For the text-containing cell, return its midpoint in (x, y) coordinate format. 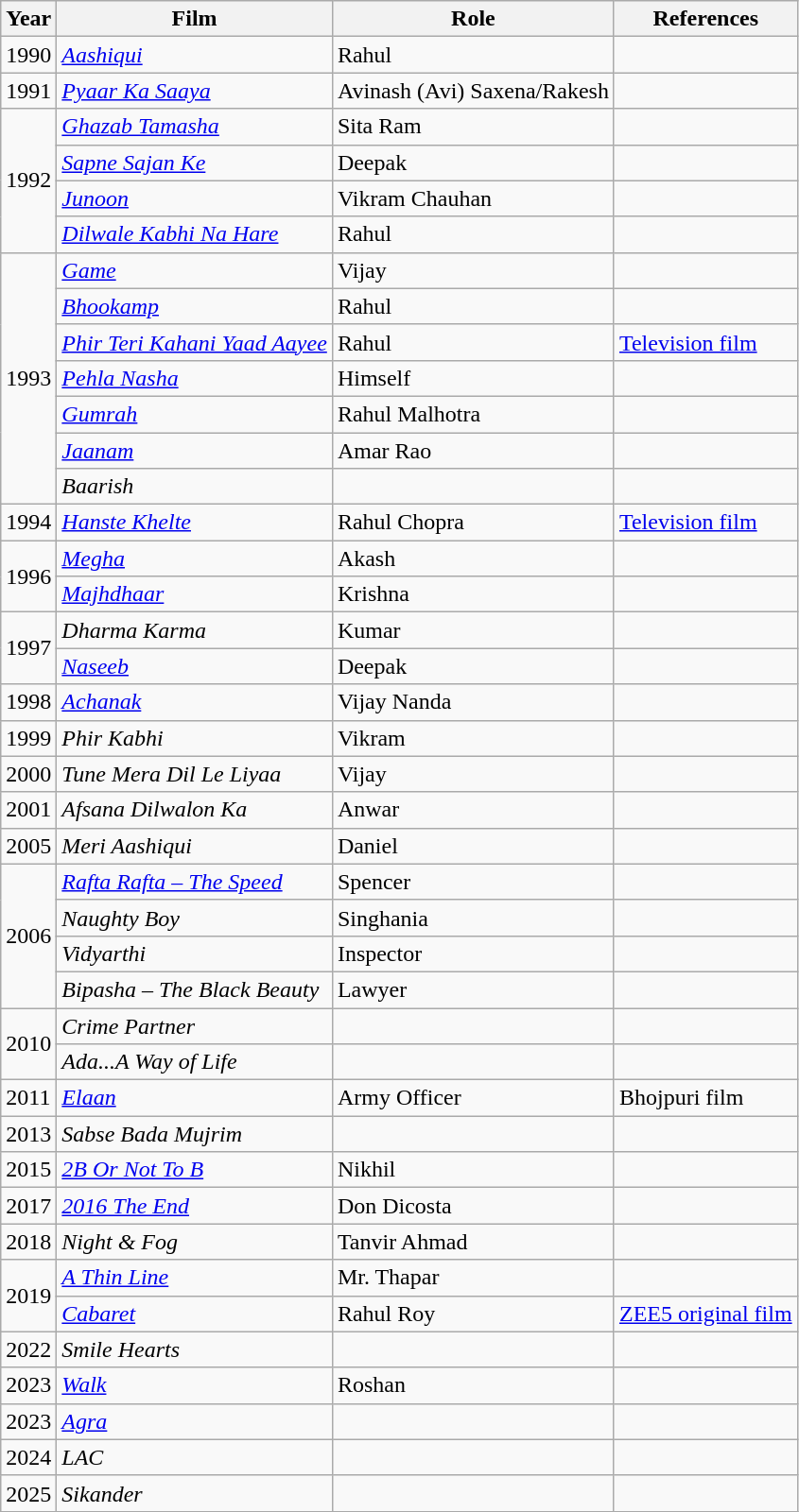
Naseeb (195, 666)
Vidyarthi (195, 954)
2015 (28, 1170)
Aashiqui (195, 55)
Ada...A Way of Life (195, 1062)
Sabse Bada Mujrim (195, 1134)
Afsana Dilwalon Ka (195, 810)
Nikhil (473, 1170)
Krishna (473, 594)
Crime Partner (195, 1025)
Vikram Chauhan (473, 198)
Gumrah (195, 414)
2011 (28, 1098)
Rafta Rafta – The Speed (195, 882)
2013 (28, 1134)
Night & Fog (195, 1242)
Tune Mera Dil Le Liyaa (195, 774)
Elaan (195, 1098)
Avinash (Avi) Saxena/Rakesh (473, 91)
Anwar (473, 810)
Mr. Thapar (473, 1278)
Vijay Nanda (473, 702)
Sikander (195, 1493)
Daniel (473, 846)
Game (195, 270)
Year (28, 19)
Rahul Roy (473, 1314)
Bipasha – The Black Beauty (195, 989)
2022 (28, 1349)
Rahul Malhotra (473, 414)
Spencer (473, 882)
2024 (28, 1457)
Phir Teri Kahani Yaad Aayee (195, 342)
Naughty Boy (195, 918)
Amar Rao (473, 451)
Cabaret (195, 1314)
Kumar (473, 630)
2019 (28, 1296)
Singhania (473, 918)
Vikram (473, 738)
1990 (28, 55)
Smile Hearts (195, 1349)
Rahul Chopra (473, 523)
2010 (28, 1043)
Pehla Nasha (195, 378)
Roshan (473, 1385)
2006 (28, 936)
Hanste Khelte (195, 523)
Role (473, 19)
2005 (28, 846)
Baarish (195, 487)
2016 The End (195, 1206)
Ghazab Tamasha (195, 127)
2025 (28, 1493)
Bhookamp (195, 306)
Inspector (473, 954)
A Thin Line (195, 1278)
2000 (28, 774)
1993 (28, 378)
Sapne Sajan Ke (195, 163)
ZEE5 original film (705, 1314)
1992 (28, 180)
Akash (473, 558)
Dharma Karma (195, 630)
Walk (195, 1385)
2B Or Not To B (195, 1170)
Jaanam (195, 451)
Junoon (195, 198)
Army Officer (473, 1098)
Himself (473, 378)
1999 (28, 738)
Bhojpuri film (705, 1098)
Film (195, 19)
Dilwale Kabhi Na Hare (195, 234)
1996 (28, 576)
LAC (195, 1457)
Sita Ram (473, 127)
Pyaar Ka Saaya (195, 91)
2017 (28, 1206)
Meri Aashiqui (195, 846)
1991 (28, 91)
Phir Kabhi (195, 738)
Agra (195, 1421)
2001 (28, 810)
Megha (195, 558)
Achanak (195, 702)
Majhdhaar (195, 594)
Lawyer (473, 989)
1997 (28, 648)
Tanvir Ahmad (473, 1242)
1994 (28, 523)
References (705, 19)
Don Dicosta (473, 1206)
2018 (28, 1242)
1998 (28, 702)
